Return the [X, Y] coordinate for the center point of the cell that contains the specified text.  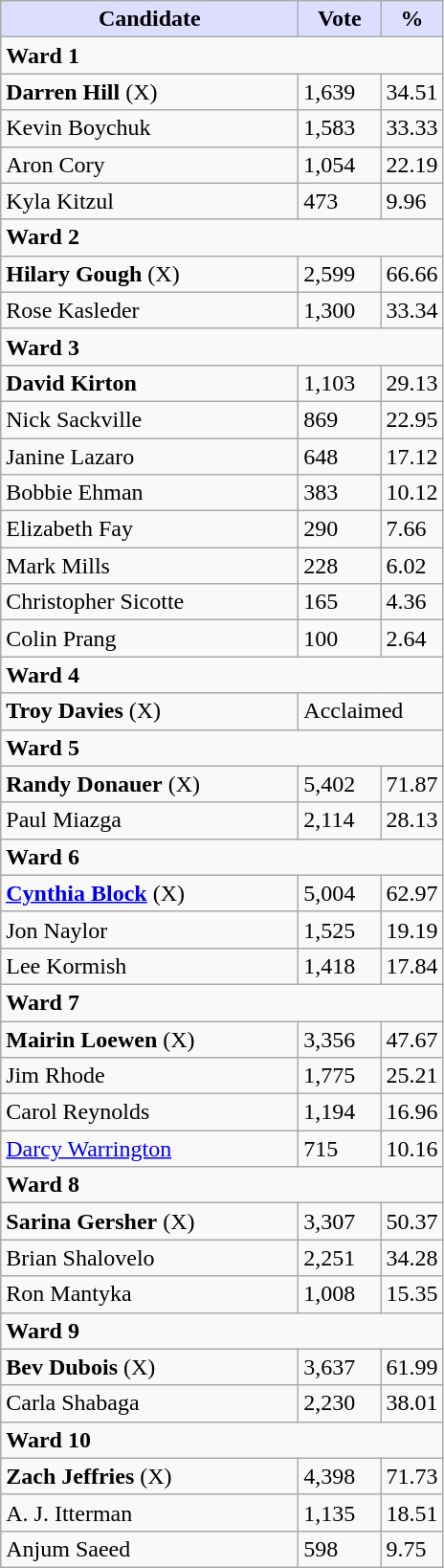
10.16 [411, 1149]
Mairin Loewen (X) [149, 1039]
9.96 [411, 201]
Colin Prang [149, 638]
61.99 [411, 1367]
71.73 [411, 1476]
715 [340, 1149]
1,103 [340, 383]
100 [340, 638]
1,300 [340, 310]
33.33 [411, 128]
22.19 [411, 165]
Ward 6 [222, 857]
22.95 [411, 419]
Ward 3 [222, 347]
1,525 [340, 930]
Nick Sackville [149, 419]
19.19 [411, 930]
Randy Donauer (X) [149, 784]
28.13 [411, 820]
9.75 [411, 1549]
Brian Shalovelo [149, 1258]
Jim Rhode [149, 1076]
1,135 [340, 1512]
% [411, 19]
1,775 [340, 1076]
1,054 [340, 165]
Candidate [149, 19]
165 [340, 602]
Ron Mantyka [149, 1294]
2,230 [340, 1403]
Paul Miazga [149, 820]
10.12 [411, 493]
Vote [340, 19]
17.84 [411, 966]
David Kirton [149, 383]
Jon Naylor [149, 930]
5,004 [340, 893]
7.66 [411, 529]
1,194 [340, 1112]
Anjum Saeed [149, 1549]
290 [340, 529]
Carla Shabaga [149, 1403]
3,356 [340, 1039]
34.51 [411, 92]
1,418 [340, 966]
2,599 [340, 274]
2,114 [340, 820]
869 [340, 419]
15.35 [411, 1294]
62.97 [411, 893]
6.02 [411, 566]
1,583 [340, 128]
Ward 1 [222, 56]
Janine Lazaro [149, 457]
Ward 9 [222, 1331]
Ward 7 [222, 1002]
Elizabeth Fay [149, 529]
18.51 [411, 1512]
Acclaimed [371, 711]
228 [340, 566]
2,251 [340, 1258]
Ward 5 [222, 748]
473 [340, 201]
Kevin Boychuk [149, 128]
Bev Dubois (X) [149, 1367]
4.36 [411, 602]
Darren Hill (X) [149, 92]
3,637 [340, 1367]
Kyla Kitzul [149, 201]
50.37 [411, 1221]
Darcy Warrington [149, 1149]
Bobbie Ehman [149, 493]
25.21 [411, 1076]
1,639 [340, 92]
Lee Kormish [149, 966]
Christopher Sicotte [149, 602]
3,307 [340, 1221]
598 [340, 1549]
2.64 [411, 638]
Rose Kasleder [149, 310]
Carol Reynolds [149, 1112]
66.66 [411, 274]
Mark Mills [149, 566]
17.12 [411, 457]
Sarina Gersher (X) [149, 1221]
Ward 8 [222, 1185]
38.01 [411, 1403]
Aron Cory [149, 165]
Ward 4 [222, 675]
16.96 [411, 1112]
34.28 [411, 1258]
A. J. Itterman [149, 1512]
Hilary Gough (X) [149, 274]
Cynthia Block (X) [149, 893]
1,008 [340, 1294]
648 [340, 457]
Ward 2 [222, 237]
Zach Jeffries (X) [149, 1476]
47.67 [411, 1039]
383 [340, 493]
29.13 [411, 383]
4,398 [340, 1476]
Troy Davies (X) [149, 711]
33.34 [411, 310]
Ward 10 [222, 1440]
71.87 [411, 784]
5,402 [340, 784]
